Pinpoint the cell where the given text exists, returning its [X, Y] midpoint coordinate. 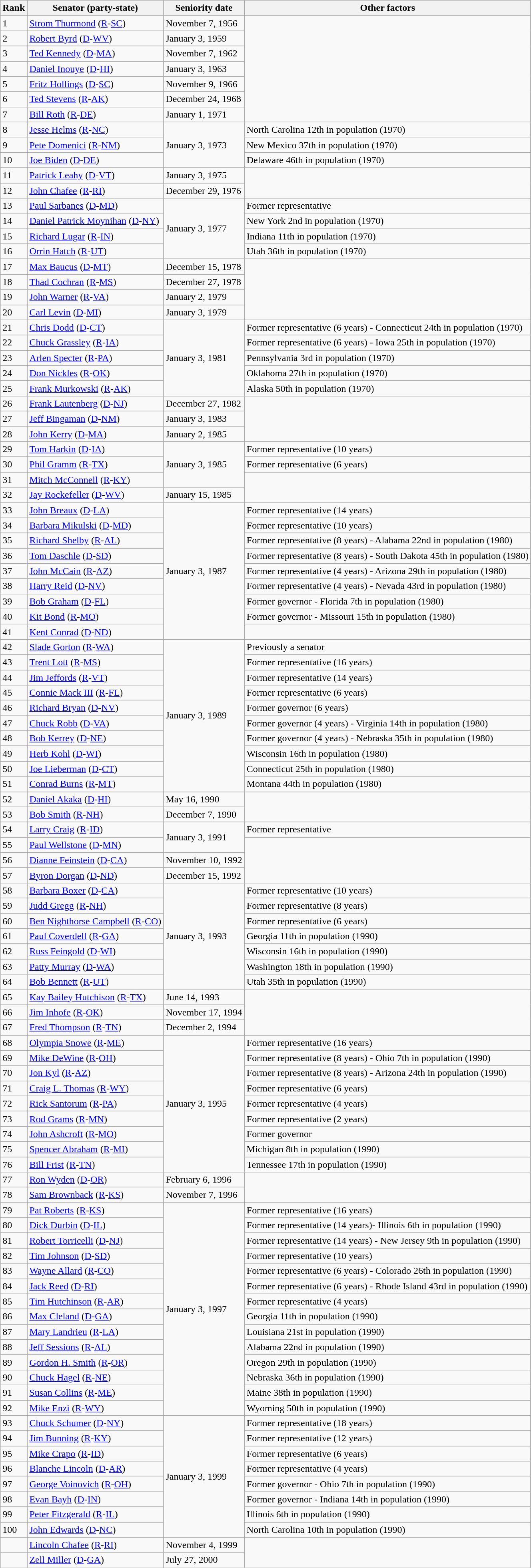
Ted Stevens (R-AK) [95, 99]
June 14, 1993 [204, 997]
20 [14, 312]
Barbara Mikulski (D-MD) [95, 525]
29 [14, 449]
67 [14, 1027]
Mike Enzi (R-WY) [95, 1408]
December 15, 1978 [204, 267]
33 [14, 510]
Ben Nighthorse Campbell (R-CO) [95, 921]
January 15, 1985 [204, 495]
January 3, 1963 [204, 69]
49 [14, 754]
65 [14, 997]
Former governor (4 years) - Virginia 14th in population (1980) [387, 723]
14 [14, 221]
40 [14, 616]
80 [14, 1225]
94 [14, 1438]
Delaware 46th in population (1970) [387, 160]
Mary Landrieu (R-LA) [95, 1332]
50 [14, 769]
64 [14, 982]
62 [14, 952]
52 [14, 799]
Ron Wyden (D-OR) [95, 1180]
Conrad Burns (R-MT) [95, 784]
New Mexico 37th in population (1970) [387, 145]
32 [14, 495]
November 10, 1992 [204, 860]
Connie Mack III (R-FL) [95, 693]
56 [14, 860]
22 [14, 343]
Robert Byrd (D-WV) [95, 38]
9 [14, 145]
27 [14, 419]
Jim Bunning (R-KY) [95, 1438]
Previously a senator [387, 647]
May 16, 1990 [204, 799]
Bob Bennett (R-UT) [95, 982]
4 [14, 69]
90 [14, 1377]
Jay Rockefeller (D-WV) [95, 495]
January 3, 1987 [204, 571]
72 [14, 1103]
Joe Biden (D-DE) [95, 160]
73 [14, 1119]
George Voinovich (R-OH) [95, 1484]
Robert Torricelli (D-NJ) [95, 1241]
Former governor - Florida 7th in population (1980) [387, 601]
December 27, 1978 [204, 282]
57 [14, 875]
January 3, 1975 [204, 175]
Pat Roberts (R-KS) [95, 1210]
Former representative (8 years) [387, 906]
26 [14, 403]
81 [14, 1241]
69 [14, 1058]
79 [14, 1210]
25 [14, 388]
59 [14, 906]
January 3, 1981 [204, 358]
78 [14, 1195]
84 [14, 1286]
48 [14, 738]
99 [14, 1514]
16 [14, 251]
Former governor [387, 1134]
Paul Coverdell (R-GA) [95, 936]
January 1, 1971 [204, 114]
Herb Kohl (D-WI) [95, 754]
Connecticut 25th in population (1980) [387, 769]
Paul Wellstone (D-MN) [95, 845]
Russ Feingold (D-WI) [95, 952]
23 [14, 358]
21 [14, 327]
92 [14, 1408]
Joe Lieberman (D-CT) [95, 769]
2 [14, 38]
January 3, 1977 [204, 229]
January 2, 1979 [204, 297]
Wisconsin 16th in population (1990) [387, 952]
68 [14, 1043]
Thad Cochran (R-MS) [95, 282]
36 [14, 556]
Utah 36th in population (1970) [387, 251]
Carl Levin (D-MI) [95, 312]
January 3, 1979 [204, 312]
7 [14, 114]
Former representative (8 years) - Ohio 7th in population (1990) [387, 1058]
Fritz Hollings (D-SC) [95, 84]
November 17, 1994 [204, 1012]
98 [14, 1499]
Jesse Helms (R-NC) [95, 130]
44 [14, 678]
Former representative (6 years) - Colorado 26th in population (1990) [387, 1271]
North Carolina 10th in population (1990) [387, 1530]
January 3, 1985 [204, 465]
Former representative (14 years) - New Jersey 9th in population (1990) [387, 1241]
January 3, 1999 [204, 1476]
January 3, 1997 [204, 1309]
Chuck Robb (D-VA) [95, 723]
63 [14, 967]
Jon Kyl (R-AZ) [95, 1073]
10 [14, 160]
60 [14, 921]
Seniority date [204, 8]
41 [14, 632]
Former governor - Ohio 7th in population (1990) [387, 1484]
Olympia Snowe (R-ME) [95, 1043]
December 24, 1968 [204, 99]
Don Nickles (R-OK) [95, 373]
38 [14, 586]
96 [14, 1469]
Rank [14, 8]
37 [14, 571]
November 7, 1996 [204, 1195]
Daniel Inouye (D-HI) [95, 69]
77 [14, 1180]
Strom Thurmond (R-SC) [95, 23]
Michigan 8th in population (1990) [387, 1149]
Former governor - Indiana 14th in population (1990) [387, 1499]
Mike Crapo (R-ID) [95, 1454]
January 3, 1993 [204, 936]
John Kerry (D-MA) [95, 434]
46 [14, 708]
87 [14, 1332]
53 [14, 814]
82 [14, 1256]
Richard Shelby (R-AL) [95, 541]
John McCain (R-AZ) [95, 571]
December 2, 1994 [204, 1027]
Paul Sarbanes (D-MD) [95, 206]
Barbara Boxer (D-CA) [95, 890]
Frank Murkowski (R-AK) [95, 388]
John Ashcroft (R-MO) [95, 1134]
Alaska 50th in population (1970) [387, 388]
89 [14, 1362]
Tim Hutchinson (R-AR) [95, 1301]
54 [14, 830]
Former representative (6 years) - Iowa 25th in population (1970) [387, 343]
47 [14, 723]
November 9, 1966 [204, 84]
January 3, 1983 [204, 419]
November 7, 1956 [204, 23]
Other factors [387, 8]
December 29, 1976 [204, 191]
1 [14, 23]
Zell Miller (D-GA) [95, 1560]
34 [14, 525]
100 [14, 1530]
Alabama 22nd in population (1990) [387, 1347]
January 3, 1991 [204, 837]
28 [14, 434]
Oklahoma 27th in population (1970) [387, 373]
Chuck Grassley (R-IA) [95, 343]
Former representative (14 years)- Illinois 6th in population (1990) [387, 1225]
Orrin Hatch (R-UT) [95, 251]
45 [14, 693]
Max Baucus (D-MT) [95, 267]
88 [14, 1347]
Gordon H. Smith (R-OR) [95, 1362]
Jim Jeffords (R-VT) [95, 678]
Jack Reed (D-RI) [95, 1286]
Former representative (12 years) [387, 1438]
Wyoming 50th in population (1990) [387, 1408]
Evan Bayh (D-IN) [95, 1499]
12 [14, 191]
39 [14, 601]
Maine 38th in population (1990) [387, 1392]
Kit Bond (R-MO) [95, 616]
John Edwards (D-NC) [95, 1530]
Phil Gramm (R-TX) [95, 465]
85 [14, 1301]
Blanche Lincoln (D-AR) [95, 1469]
John Breaux (D-LA) [95, 510]
Louisiana 21st in population (1990) [387, 1332]
Dick Durbin (D-IL) [95, 1225]
11 [14, 175]
January 2, 1985 [204, 434]
Arlen Specter (R-PA) [95, 358]
17 [14, 267]
North Carolina 12th in population (1970) [387, 130]
Jeff Sessions (R-AL) [95, 1347]
Former governor (4 years) - Nebraska 35th in population (1980) [387, 738]
95 [14, 1454]
93 [14, 1423]
Tom Daschle (D-SD) [95, 556]
July 27, 2000 [204, 1560]
97 [14, 1484]
Judd Gregg (R-NH) [95, 906]
Patrick Leahy (D-VT) [95, 175]
8 [14, 130]
Former governor - Missouri 15th in population (1980) [387, 616]
January 3, 1973 [204, 145]
91 [14, 1392]
Peter Fitzgerald (R-IL) [95, 1514]
Slade Gorton (R-WA) [95, 647]
Wayne Allard (R-CO) [95, 1271]
Mike DeWine (R-OH) [95, 1058]
Larry Craig (R-ID) [95, 830]
Utah 35th in population (1990) [387, 982]
Former representative (4 years) - Arizona 29th in population (1980) [387, 571]
Pete Domenici (R-NM) [95, 145]
24 [14, 373]
75 [14, 1149]
December 15, 1992 [204, 875]
55 [14, 845]
Fred Thompson (R-TN) [95, 1027]
71 [14, 1088]
Tennessee 17th in population (1990) [387, 1165]
Spencer Abraham (R-MI) [95, 1149]
Former representative (6 years) - Rhode Island 43rd in population (1990) [387, 1286]
November 7, 1962 [204, 54]
Chuck Schumer (D-NY) [95, 1423]
Bill Frist (R-TN) [95, 1165]
15 [14, 236]
Tom Harkin (D-IA) [95, 449]
Sam Brownback (R-KS) [95, 1195]
58 [14, 890]
Former representative (4 years) - Nevada 43rd in population (1980) [387, 586]
John Warner (R-VA) [95, 297]
51 [14, 784]
Bill Roth (R-DE) [95, 114]
Indiana 11th in population (1970) [387, 236]
42 [14, 647]
December 7, 1990 [204, 814]
January 3, 1989 [204, 716]
Former representative (6 years) - Connecticut 24th in population (1970) [387, 327]
86 [14, 1317]
43 [14, 662]
Susan Collins (R-ME) [95, 1392]
31 [14, 480]
December 27, 1982 [204, 403]
Nebraska 36th in population (1990) [387, 1377]
Wisconsin 16th in population (1980) [387, 754]
February 6, 1996 [204, 1180]
74 [14, 1134]
Montana 44th in population (1980) [387, 784]
19 [14, 297]
Lincoln Chafee (R-RI) [95, 1545]
January 3, 1995 [204, 1103]
Chuck Hagel (R-NE) [95, 1377]
70 [14, 1073]
13 [14, 206]
Former representative (8 years) - Arizona 24th in population (1990) [387, 1073]
Jeff Bingaman (D-NM) [95, 419]
Richard Lugar (R-IN) [95, 236]
Bob Graham (D-FL) [95, 601]
Frank Lautenberg (D-NJ) [95, 403]
Craig L. Thomas (R-WY) [95, 1088]
Ted Kennedy (D-MA) [95, 54]
Illinois 6th in population (1990) [387, 1514]
Tim Johnson (D-SD) [95, 1256]
Chris Dodd (D-CT) [95, 327]
Washington 18th in population (1990) [387, 967]
61 [14, 936]
18 [14, 282]
6 [14, 99]
Oregon 29th in population (1990) [387, 1362]
Kay Bailey Hutchison (R-TX) [95, 997]
Richard Bryan (D-NV) [95, 708]
83 [14, 1271]
3 [14, 54]
Rod Grams (R-MN) [95, 1119]
Trent Lott (R-MS) [95, 662]
Rick Santorum (R-PA) [95, 1103]
Bob Kerrey (D-NE) [95, 738]
Daniel Akaka (D-HI) [95, 799]
New York 2nd in population (1970) [387, 221]
Former representative (8 years) - Alabama 22nd in population (1980) [387, 541]
Harry Reid (D-NV) [95, 586]
John Chafee (R-RI) [95, 191]
Pennsylvania 3rd in population (1970) [387, 358]
35 [14, 541]
76 [14, 1165]
Senator (party-state) [95, 8]
Patty Murray (D-WA) [95, 967]
Byron Dorgan (D-ND) [95, 875]
November 4, 1999 [204, 1545]
Jim Inhofe (R-OK) [95, 1012]
Dianne Feinstein (D-CA) [95, 860]
Max Cleland (D-GA) [95, 1317]
Bob Smith (R-NH) [95, 814]
Mitch McConnell (R-KY) [95, 480]
5 [14, 84]
66 [14, 1012]
Former representative (18 years) [387, 1423]
Former representative (2 years) [387, 1119]
January 3, 1959 [204, 38]
Former representative (8 years) - South Dakota 45th in population (1980) [387, 556]
30 [14, 465]
Daniel Patrick Moynihan (D-NY) [95, 221]
Kent Conrad (D-ND) [95, 632]
Former governor (6 years) [387, 708]
